Find where the given text appears and provide that cell's center as [x, y] coordinate. 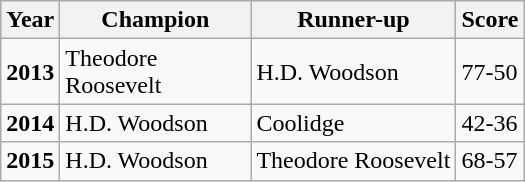
Year [30, 20]
68-57 [490, 161]
2015 [30, 161]
2013 [30, 72]
Champion [156, 20]
Coolidge [354, 123]
Score [490, 20]
77-50 [490, 72]
Runner-up [354, 20]
42-36 [490, 123]
2014 [30, 123]
